Scan for the cell matching the given text and deliver its (x, y) coordinate at center. 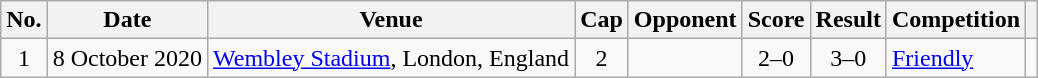
2 (602, 58)
Cap (602, 20)
Opponent (685, 20)
1 (24, 58)
No. (24, 20)
Friendly (956, 58)
2–0 (776, 58)
Venue (392, 20)
8 October 2020 (127, 58)
Wembley Stadium, London, England (392, 58)
Competition (956, 20)
Score (776, 20)
Result (848, 20)
Date (127, 20)
3–0 (848, 58)
